Determine the [x, y] coordinate at the center of the cell enclosing the given text.  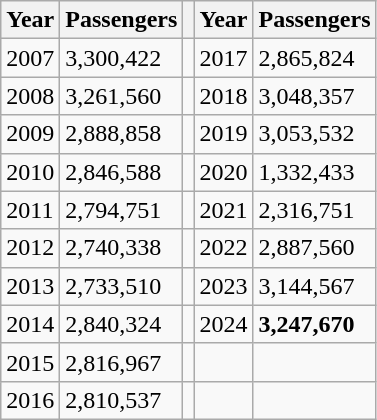
3,300,422 [122, 58]
3,247,670 [314, 324]
2,316,751 [314, 210]
2019 [224, 134]
2,816,967 [122, 362]
2023 [224, 286]
2,846,588 [122, 172]
2012 [30, 248]
2,888,858 [122, 134]
1,332,433 [314, 172]
2013 [30, 286]
2011 [30, 210]
2,740,338 [122, 248]
2,733,510 [122, 286]
2016 [30, 400]
2,887,560 [314, 248]
2017 [224, 58]
2,794,751 [122, 210]
2022 [224, 248]
2,840,324 [122, 324]
2024 [224, 324]
2018 [224, 96]
3,048,357 [314, 96]
3,053,532 [314, 134]
2,865,824 [314, 58]
2009 [30, 134]
3,144,567 [314, 286]
2015 [30, 362]
2007 [30, 58]
2021 [224, 210]
2010 [30, 172]
2014 [30, 324]
2020 [224, 172]
2008 [30, 96]
3,261,560 [122, 96]
2,810,537 [122, 400]
